Identify which cell holds the provided text, then report its (X, Y) central coordinate. 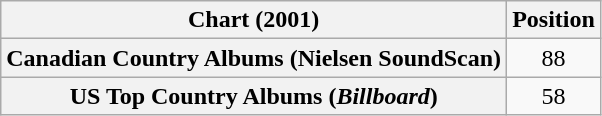
Chart (2001) (254, 20)
US Top Country Albums (Billboard) (254, 96)
Canadian Country Albums (Nielsen SoundScan) (254, 58)
Position (554, 20)
58 (554, 96)
88 (554, 58)
